For the text-containing cell, return its midpoint in [x, y] coordinate format. 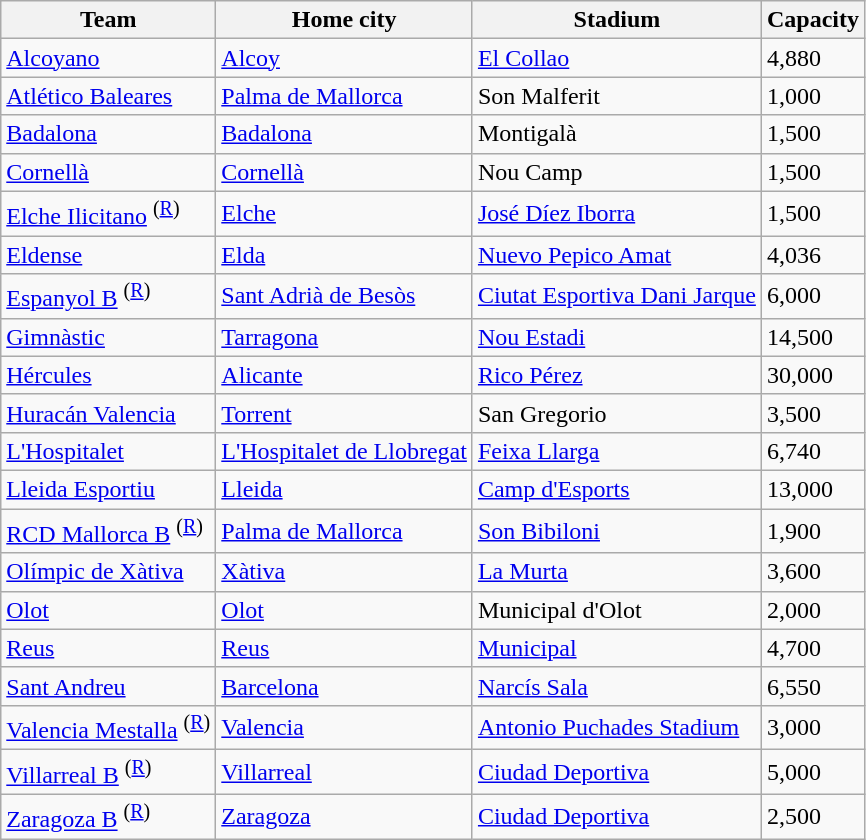
13,000 [812, 489]
Feixa Llarga [616, 451]
Montigalà [616, 134]
José Díez Iborra [616, 214]
3,600 [812, 572]
Valencia [344, 728]
Huracán Valencia [108, 413]
Espanyol B (R) [108, 296]
Rico Pérez [616, 375]
Lleida Esportiu [108, 489]
Narcís Sala [616, 686]
Atlético Baleares [108, 96]
La Murta [616, 572]
Xàtiva [344, 572]
Municipal d'Olot [616, 610]
Zaragoza [344, 816]
Elda [344, 255]
L'Hospitalet de Llobregat [344, 451]
Son Bibiloni [616, 532]
Torrent [344, 413]
6,550 [812, 686]
Villarreal B (R) [108, 772]
3,000 [812, 728]
Alicante [344, 375]
Son Malferit [616, 96]
4,036 [812, 255]
Alcoyano [108, 58]
Home city [344, 20]
Villarreal [344, 772]
5,000 [812, 772]
Capacity [812, 20]
Tarragona [344, 337]
1,000 [812, 96]
Camp d'Esports [616, 489]
Sant Andreu [108, 686]
Hércules [108, 375]
4,880 [812, 58]
El Collao [616, 58]
L'Hospitalet [108, 451]
Lleida [344, 489]
1,900 [812, 532]
2,000 [812, 610]
4,700 [812, 648]
Nuevo Pepico Amat [616, 255]
2,500 [812, 816]
Elche Ilicitano (R) [108, 214]
Sant Adrià de Besòs [344, 296]
6,000 [812, 296]
Municipal [616, 648]
Elche [344, 214]
Zaragoza B (R) [108, 816]
Eldense [108, 255]
Team [108, 20]
Valencia Mestalla (R) [108, 728]
3,500 [812, 413]
Antonio Puchades Stadium [616, 728]
Nou Camp [616, 172]
30,000 [812, 375]
Gimnàstic [108, 337]
Alcoy [344, 58]
Stadium [616, 20]
San Gregorio [616, 413]
RCD Mallorca B (R) [108, 532]
Ciutat Esportiva Dani Jarque [616, 296]
Olímpic de Xàtiva [108, 572]
14,500 [812, 337]
Nou Estadi [616, 337]
Barcelona [344, 686]
6,740 [812, 451]
